Detect which cell encompasses the target text, then output its [x, y] center coordinate. 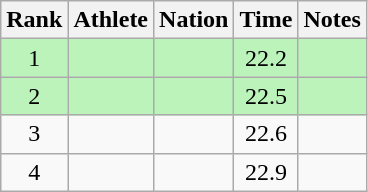
Time [266, 20]
22.5 [266, 96]
2 [34, 96]
Rank [34, 20]
22.9 [266, 172]
Athlete [111, 20]
1 [34, 58]
Nation [194, 20]
22.6 [266, 134]
3 [34, 134]
22.2 [266, 58]
Notes [332, 20]
4 [34, 172]
